Identify which cell holds the provided text, then report its (x, y) central coordinate. 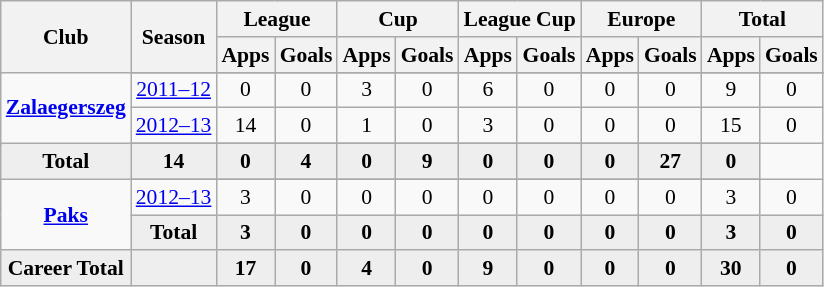
Zalaegerszeg (66, 108)
Season (174, 36)
17 (245, 269)
15 (731, 126)
Cup (398, 19)
Career Total (66, 269)
Paks (66, 214)
Europe (642, 19)
30 (731, 269)
2011–12 (174, 90)
Club (66, 36)
League (276, 19)
1 (366, 126)
League Cup (520, 19)
27 (670, 162)
6 (488, 90)
